Capture the cell that displays the provided text and extract its (x, y) central coordinate. 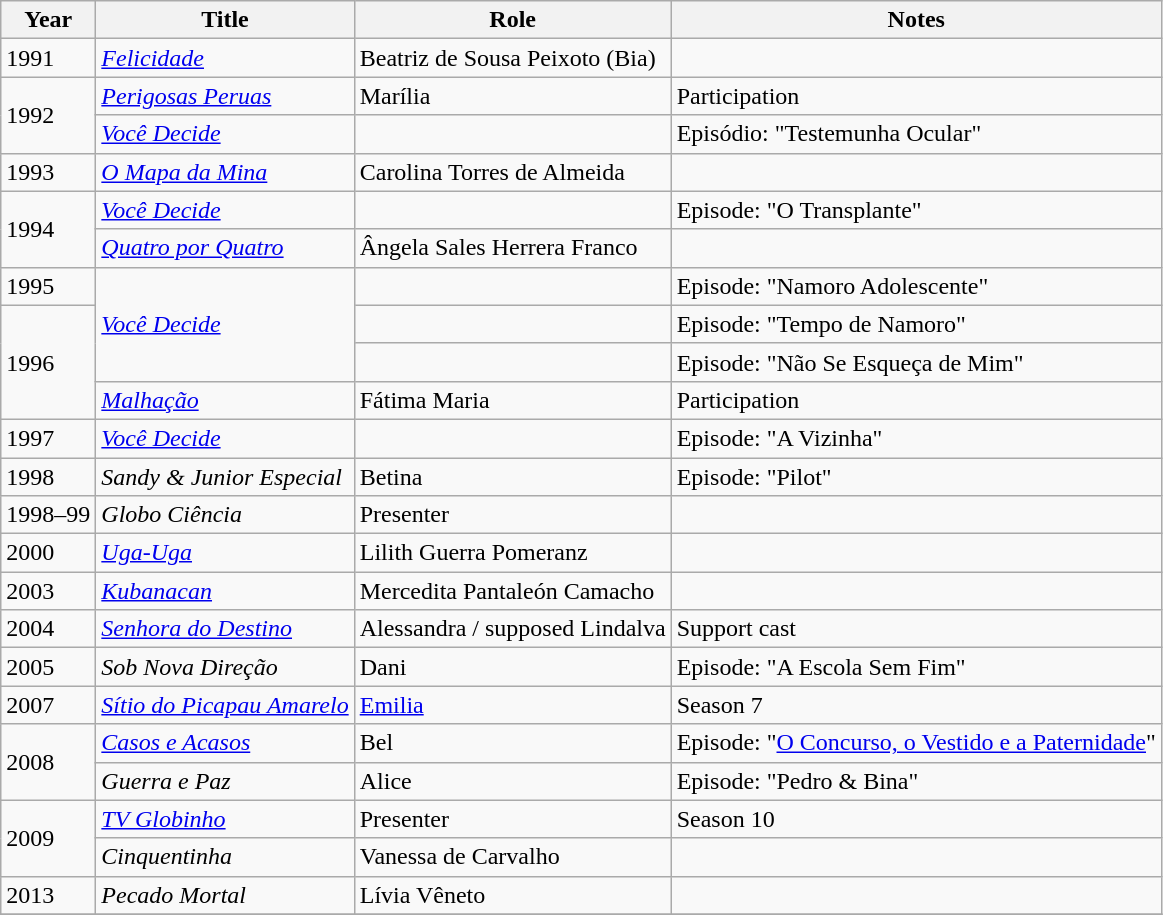
Dani (512, 667)
1998 (48, 477)
Ângela Sales Herrera Franco (512, 248)
Carolina Torres de Almeida (512, 172)
1997 (48, 438)
Season 7 (916, 705)
Episode: "O Transplante" (916, 210)
2009 (48, 838)
1992 (48, 115)
Episode: "Namoro Adolescente" (916, 286)
2003 (48, 591)
2008 (48, 762)
Perigosas Peruas (225, 96)
Uga-Uga (225, 553)
2005 (48, 667)
Year (48, 20)
Title (225, 20)
Sob Nova Direção (225, 667)
1991 (48, 58)
Betina (512, 477)
2004 (48, 629)
Vanessa de Carvalho (512, 857)
Quatro por Quatro (225, 248)
Season 10 (916, 819)
Kubanacan (225, 591)
Role (512, 20)
Sandy & Junior Especial (225, 477)
Episode: "A Vizinha" (916, 438)
1995 (48, 286)
1993 (48, 172)
Casos e Acasos (225, 743)
Episódio: "Testemunha Ocular" (916, 134)
Episode: "Pedro & Bina" (916, 781)
Lívia Vêneto (512, 895)
O Mapa da Mina (225, 172)
Episode: "Tempo de Namoro" (916, 324)
Globo Ciência (225, 515)
TV Globinho (225, 819)
Episode: "O Concurso, o Vestido e a Paternidade" (916, 743)
Episode: "A Escola Sem Fim" (916, 667)
Felicidade (225, 58)
Episode: "Pilot" (916, 477)
Sítio do Picapau Amarelo (225, 705)
Pecado Mortal (225, 895)
2007 (48, 705)
Support cast (916, 629)
Guerra e Paz (225, 781)
Marília (512, 96)
2013 (48, 895)
Senhora do Destino (225, 629)
Malhação (225, 400)
Bel (512, 743)
Emilia (512, 705)
1998–99 (48, 515)
Alice (512, 781)
Mercedita Pantaleón Camacho (512, 591)
Beatriz de Sousa Peixoto (Bia) (512, 58)
1996 (48, 362)
Cinquentinha (225, 857)
Lilith Guerra Pomeranz (512, 553)
Alessandra / supposed Lindalva (512, 629)
Fátima Maria (512, 400)
Episode: "Não Se Esqueça de Mim" (916, 362)
1994 (48, 229)
2000 (48, 553)
Notes (916, 20)
